Return (X, Y) of the center of cell containing provided text 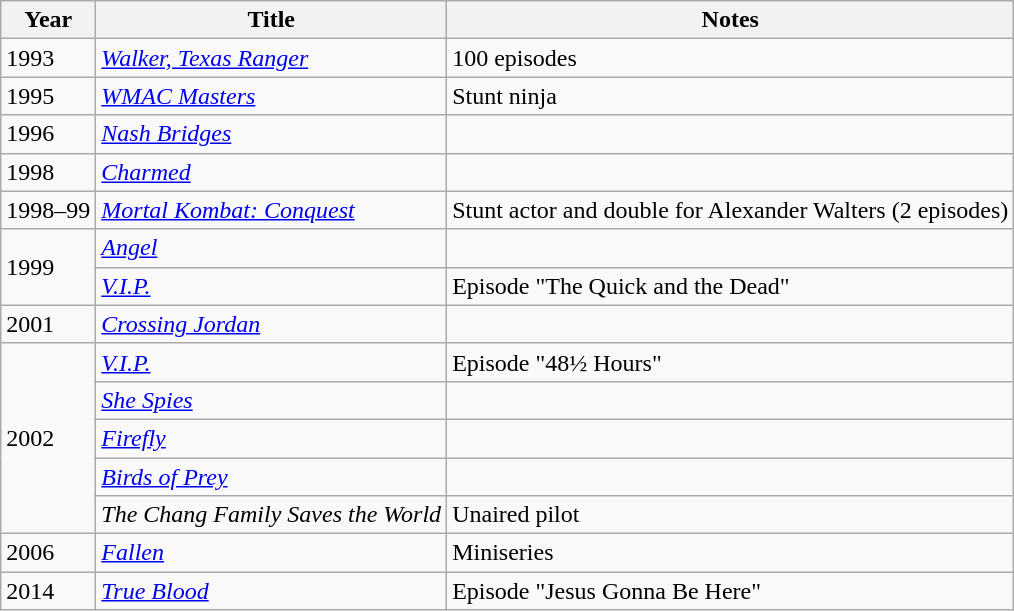
1995 (48, 96)
Title (272, 20)
1993 (48, 58)
Charmed (272, 172)
2006 (48, 553)
Angel (272, 248)
Year (48, 20)
Stunt ninja (730, 96)
Episode "The Quick and the Dead" (730, 286)
Mortal Kombat: Conquest (272, 210)
Crossing Jordan (272, 324)
1998–99 (48, 210)
2014 (48, 591)
2001 (48, 324)
She Spies (272, 400)
1998 (48, 172)
Miniseries (730, 553)
Nash Bridges (272, 134)
Firefly (272, 438)
Episode "Jesus Gonna Be Here" (730, 591)
100 episodes (730, 58)
True Blood (272, 591)
2002 (48, 438)
Notes (730, 20)
1999 (48, 267)
Episode "48½ Hours" (730, 362)
The Chang Family Saves the World (272, 515)
Unaired pilot (730, 515)
Birds of Prey (272, 477)
Walker, Texas Ranger (272, 58)
Stunt actor and double for Alexander Walters (2 episodes) (730, 210)
1996 (48, 134)
WMAC Masters (272, 96)
Fallen (272, 553)
